Pinpoint the cell where the given text exists, returning its [x, y] midpoint coordinate. 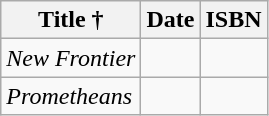
Title † [71, 20]
ISBN [234, 20]
Prometheans [71, 96]
New Frontier [71, 58]
Date [170, 20]
